Pinpoint the cell where the given text exists, returning its [x, y] midpoint coordinate. 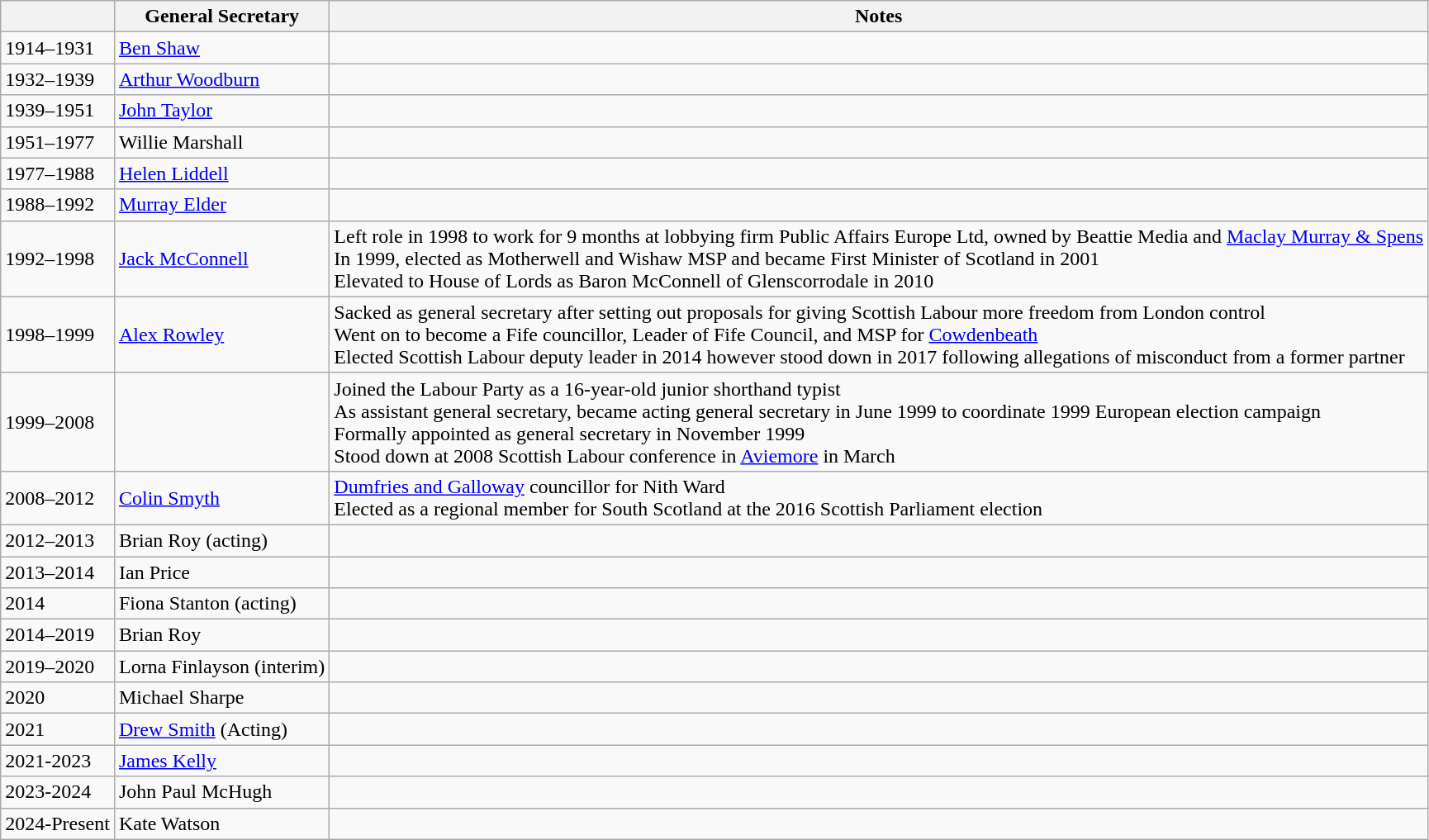
Kate Watson [221, 823]
2014 [58, 604]
Brian Roy [221, 635]
2019–2020 [58, 667]
Notes [879, 17]
Ian Price [221, 572]
Colin Smyth [221, 497]
Lorna Finlayson (interim) [221, 667]
1977–1988 [58, 173]
1914–1931 [58, 48]
1988–1992 [58, 205]
2012–2013 [58, 540]
2014–2019 [58, 635]
Fiona Stanton (acting) [221, 604]
2008–2012 [58, 497]
1951–1977 [58, 142]
John Taylor [221, 111]
1999–2008 [58, 421]
2020 [58, 698]
Michael Sharpe [221, 698]
Jack McConnell [221, 259]
2021-2023 [58, 761]
1992–1998 [58, 259]
1998–1999 [58, 335]
1939–1951 [58, 111]
Helen Liddell [221, 173]
Dumfries and Galloway councillor for Nith WardElected as a regional member for South Scotland at the 2016 Scottish Parliament election [879, 497]
Alex Rowley [221, 335]
2023-2024 [58, 792]
John Paul McHugh [221, 792]
Murray Elder [221, 205]
2021 [58, 729]
1932–1939 [58, 79]
General Secretary [221, 17]
Willie Marshall [221, 142]
2024-Present [58, 823]
Arthur Woodburn [221, 79]
2013–2014 [58, 572]
Drew Smith (Acting) [221, 729]
Ben Shaw [221, 48]
James Kelly [221, 761]
Brian Roy (acting) [221, 540]
